Determine the [X, Y] coordinate at the center of the cell enclosing the given text.  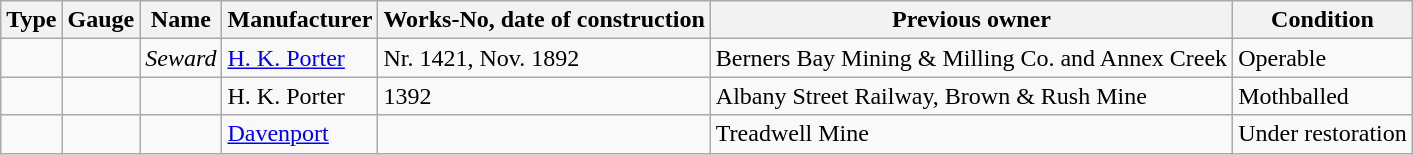
Name [181, 20]
Nr. 1421, Nov. 1892 [544, 58]
Davenport [300, 134]
Manufacturer [300, 20]
Under restoration [1323, 134]
Treadwell Mine [971, 134]
Mothballed [1323, 96]
Operable [1323, 58]
1392 [544, 96]
Works-No, date of construction [544, 20]
Berners Bay Mining & Milling Co. and Annex Creek [971, 58]
Seward [181, 58]
Type [32, 20]
Gauge [101, 20]
Condition [1323, 20]
Previous owner [971, 20]
Albany Street Railway, Brown & Rush Mine [971, 96]
